Search for the cell housing the specified text and yield its (X, Y) center coordinate. 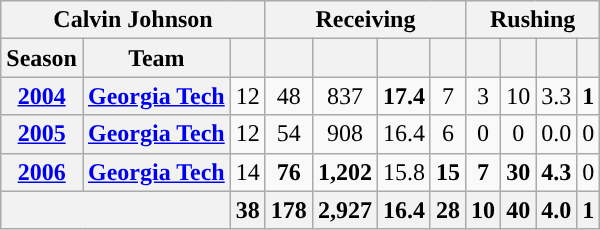
48 (288, 96)
837 (344, 96)
2,927 (344, 210)
3 (484, 96)
2004 (42, 96)
40 (518, 210)
Receiving (365, 20)
76 (288, 172)
4.0 (556, 210)
0.0 (556, 134)
14 (248, 172)
Team (156, 58)
908 (344, 134)
28 (448, 210)
15.8 (404, 172)
2006 (42, 172)
54 (288, 134)
3.3 (556, 96)
178 (288, 210)
17.4 (404, 96)
6 (448, 134)
Season (42, 58)
Calvin Johnson (134, 20)
38 (248, 210)
15 (448, 172)
Rushing (533, 20)
1,202 (344, 172)
30 (518, 172)
4.3 (556, 172)
2005 (42, 134)
